For the text-containing cell, return its midpoint in [X, Y] coordinate format. 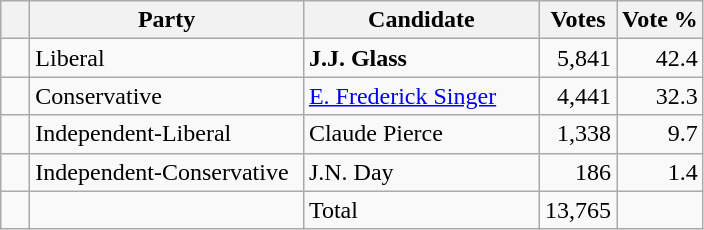
E. Frederick Singer [421, 96]
1.4 [660, 172]
4,441 [578, 96]
5,841 [578, 58]
13,765 [578, 210]
Liberal [167, 58]
J.N. Day [421, 172]
Party [167, 20]
Candidate [421, 20]
1,338 [578, 134]
Independent-Liberal [167, 134]
Independent-Conservative [167, 172]
Vote % [660, 20]
9.7 [660, 134]
J.J. Glass [421, 58]
32.3 [660, 96]
Votes [578, 20]
Conservative [167, 96]
42.4 [660, 58]
Total [421, 210]
Claude Pierce [421, 134]
186 [578, 172]
